For the text-containing cell, return its midpoint in (x, y) coordinate format. 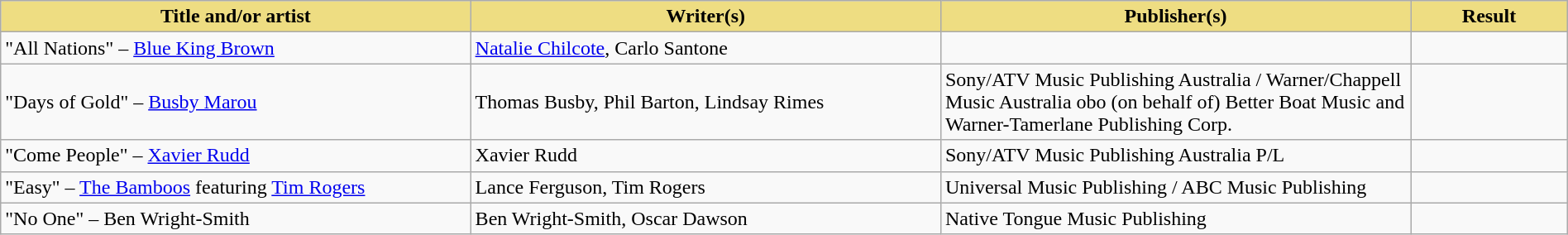
Lance Ferguson, Tim Rogers (705, 187)
"No One" – Ben Wright-Smith (236, 218)
"All Nations" – Blue King Brown (236, 48)
Xavier Rudd (705, 156)
Native Tongue Music Publishing (1175, 218)
Ben Wright-Smith, Oscar Dawson (705, 218)
Thomas Busby, Phil Barton, Lindsay Rimes (705, 102)
"Easy" – The Bamboos featuring Tim Rogers (236, 187)
Result (1489, 17)
Natalie Chilcote, Carlo Santone (705, 48)
"Days of Gold" – Busby Marou (236, 102)
"Come People" – Xavier Rudd (236, 156)
Sony/ATV Music Publishing Australia P/L (1175, 156)
Sony/ATV Music Publishing Australia / Warner/Chappell Music Australia obo (on behalf of) Better Boat Music and Warner-Tamerlane Publishing Corp. (1175, 102)
Universal Music Publishing / ABC Music Publishing (1175, 187)
Title and/or artist (236, 17)
Writer(s) (705, 17)
Publisher(s) (1175, 17)
